Return the (x, y) coordinate for the center point of the cell that contains the specified text.  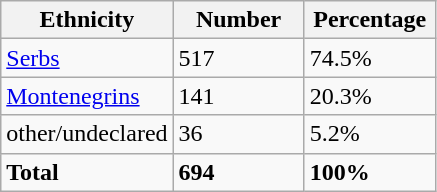
Total (87, 172)
141 (238, 96)
Montenegrins (87, 96)
694 (238, 172)
other/undeclared (87, 134)
100% (370, 172)
Ethnicity (87, 20)
5.2% (370, 134)
20.3% (370, 96)
517 (238, 58)
Serbs (87, 58)
Percentage (370, 20)
74.5% (370, 58)
Number (238, 20)
36 (238, 134)
